Search for the cell housing the specified text and yield its (x, y) center coordinate. 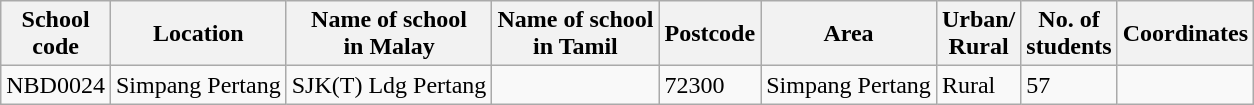
Urban/Rural (978, 34)
SJK(T) Ldg Pertang (389, 85)
Name of schoolin Malay (389, 34)
Name of schoolin Tamil (576, 34)
Postcode (710, 34)
Area (849, 34)
Location (198, 34)
Rural (978, 85)
57 (1069, 85)
72300 (710, 85)
Coordinates (1185, 34)
Schoolcode (56, 34)
No. ofstudents (1069, 34)
NBD0024 (56, 85)
